Scan for the cell matching the given text and deliver its [X, Y] coordinate at center. 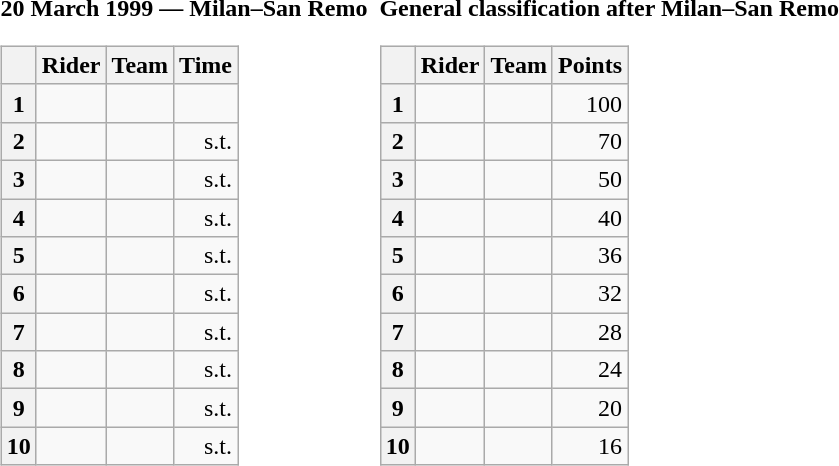
20 [590, 408]
16 [590, 446]
40 [590, 217]
28 [590, 332]
32 [590, 294]
Points [590, 65]
100 [590, 103]
50 [590, 179]
Time [206, 65]
70 [590, 141]
36 [590, 256]
24 [590, 370]
